Determine the [x, y] coordinate at the center of the cell enclosing the given text.  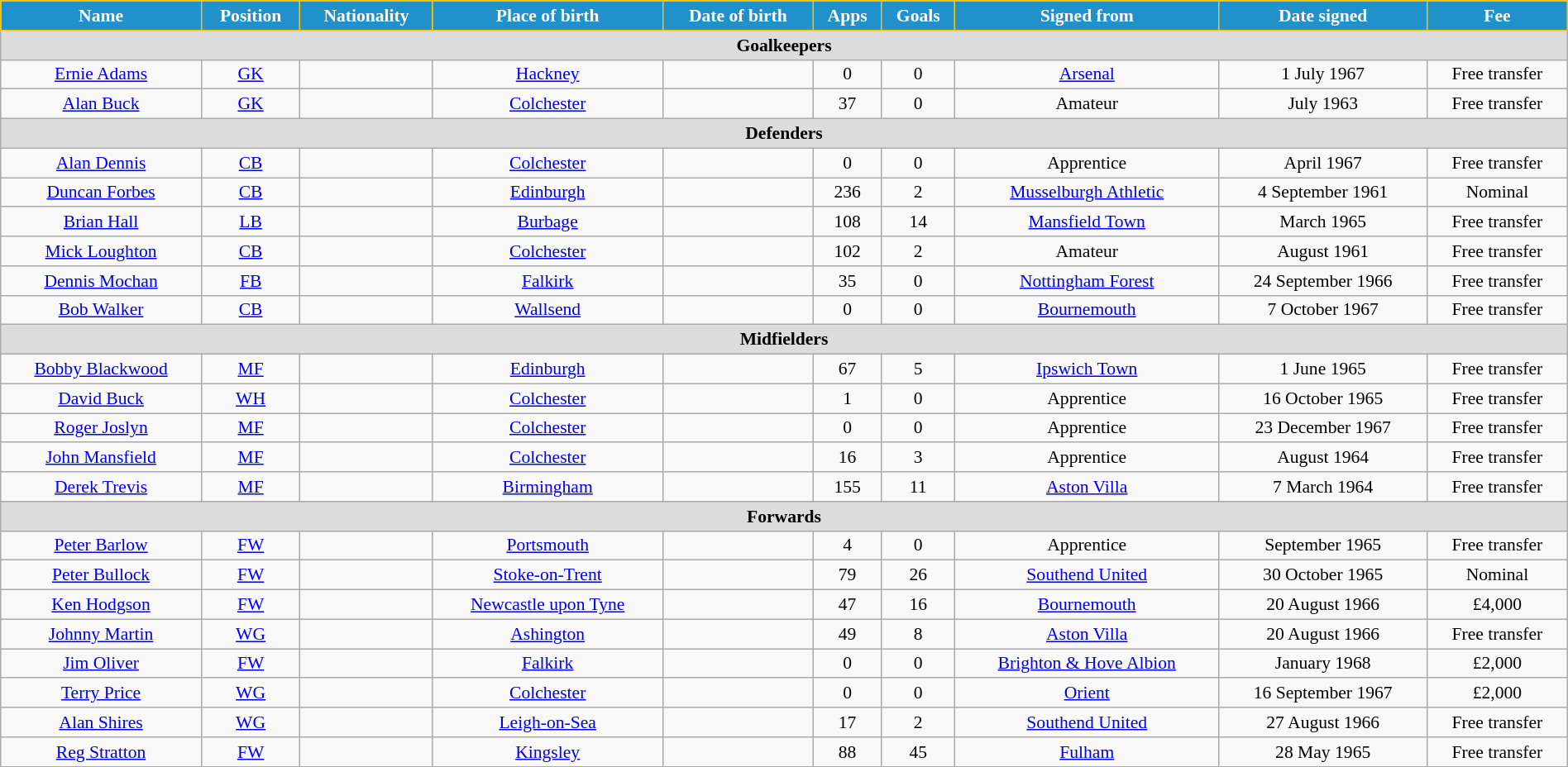
Orient [1087, 693]
Apps [847, 16]
37 [847, 104]
236 [847, 193]
Leigh-on-Sea [547, 722]
1 [847, 398]
Brighton & Hove Albion [1087, 664]
155 [847, 487]
Brian Hall [101, 222]
Terry Price [101, 693]
Date signed [1323, 16]
Hackney [547, 74]
Alan Dennis [101, 163]
49 [847, 634]
April 1967 [1323, 163]
Bob Walker [101, 310]
FB [251, 281]
8 [918, 634]
11 [918, 487]
Ken Hodgson [101, 605]
4 [847, 545]
Midfielders [784, 340]
7 March 1964 [1323, 487]
Peter Barlow [101, 545]
£4,000 [1498, 605]
1 June 1965 [1323, 369]
Nottingham Forest [1087, 281]
Duncan Forbes [101, 193]
102 [847, 251]
28 May 1965 [1323, 752]
Nationality [366, 16]
July 1963 [1323, 104]
Place of birth [547, 16]
Derek Trevis [101, 487]
Newcastle upon Tyne [547, 605]
August 1964 [1323, 458]
16 September 1967 [1323, 693]
35 [847, 281]
Ashington [547, 634]
Goals [918, 16]
Forwards [784, 517]
Birmingham [547, 487]
Alan Buck [101, 104]
Defenders [784, 134]
5 [918, 369]
27 August 1966 [1323, 722]
August 1961 [1323, 251]
September 1965 [1323, 545]
47 [847, 605]
23 December 1967 [1323, 428]
Date of birth [738, 16]
Dennis Mochan [101, 281]
Burbage [547, 222]
Fee [1498, 16]
Kingsley [547, 752]
January 1968 [1323, 664]
108 [847, 222]
John Mansfield [101, 458]
Reg Stratton [101, 752]
Arsenal [1087, 74]
3 [918, 458]
Ernie Adams [101, 74]
Goalkeepers [784, 45]
Jim Oliver [101, 664]
Position [251, 16]
Roger Joslyn [101, 428]
Portsmouth [547, 545]
1 July 1967 [1323, 74]
Mick Loughton [101, 251]
16 October 1965 [1323, 398]
Mansfield Town [1087, 222]
LB [251, 222]
Bobby Blackwood [101, 369]
David Buck [101, 398]
67 [847, 369]
Stoke-on-Trent [547, 575]
17 [847, 722]
Ipswich Town [1087, 369]
Name [101, 16]
24 September 1966 [1323, 281]
WH [251, 398]
Wallsend [547, 310]
Peter Bullock [101, 575]
88 [847, 752]
79 [847, 575]
Alan Shires [101, 722]
7 October 1967 [1323, 310]
Johnny Martin [101, 634]
14 [918, 222]
Musselburgh Athletic [1087, 193]
26 [918, 575]
Fulham [1087, 752]
March 1965 [1323, 222]
30 October 1965 [1323, 575]
4 September 1961 [1323, 193]
Signed from [1087, 16]
45 [918, 752]
